Identify which cell holds the provided text, then report its (X, Y) central coordinate. 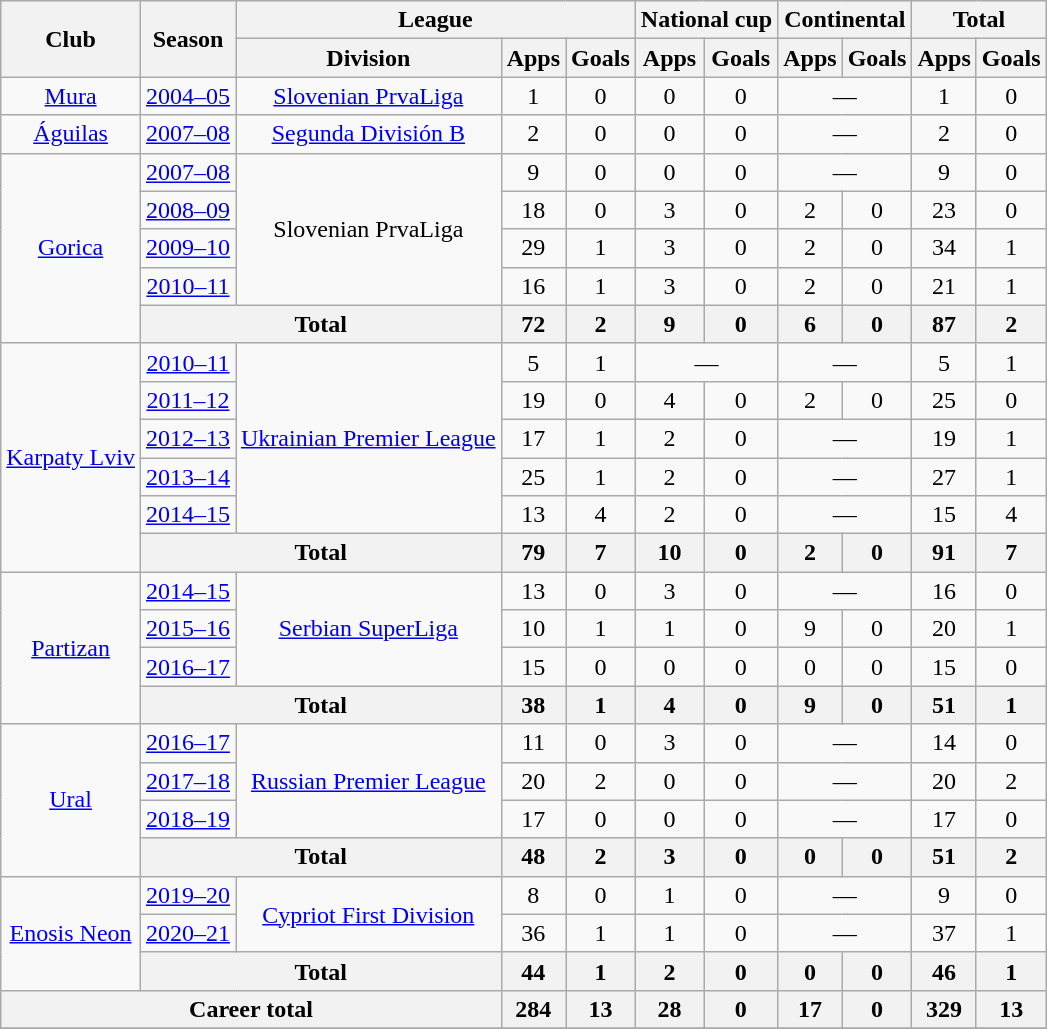
2020–21 (188, 933)
Continental (845, 20)
Cypriot First Division (369, 914)
Serbian SuperLiga (369, 629)
Enosis Neon (71, 933)
27 (944, 477)
Club (71, 39)
18 (533, 210)
2008–09 (188, 210)
21 (944, 286)
2015–16 (188, 629)
34 (944, 248)
Ural (71, 800)
2012–13 (188, 438)
48 (533, 857)
Águilas (71, 134)
329 (944, 1009)
38 (533, 705)
79 (533, 553)
23 (944, 210)
44 (533, 971)
37 (944, 933)
Ukrainian Premier League (369, 438)
6 (810, 324)
2009–10 (188, 248)
Segunda División B (369, 134)
28 (669, 1009)
29 (533, 248)
14 (944, 743)
2011–12 (188, 400)
National cup (706, 20)
72 (533, 324)
91 (944, 553)
2019–20 (188, 895)
11 (533, 743)
Career total (251, 1009)
2013–14 (188, 477)
Russian Premier League (369, 781)
2004–05 (188, 96)
2018–19 (188, 819)
Mura (71, 96)
League (436, 20)
284 (533, 1009)
Season (188, 39)
Karpaty Lviv (71, 457)
87 (944, 324)
Gorica (71, 248)
Division (369, 58)
46 (944, 971)
2017–18 (188, 781)
Partizan (71, 648)
36 (533, 933)
8 (533, 895)
